Locate the cell with the specified text and output its [x, y] center coordinate. 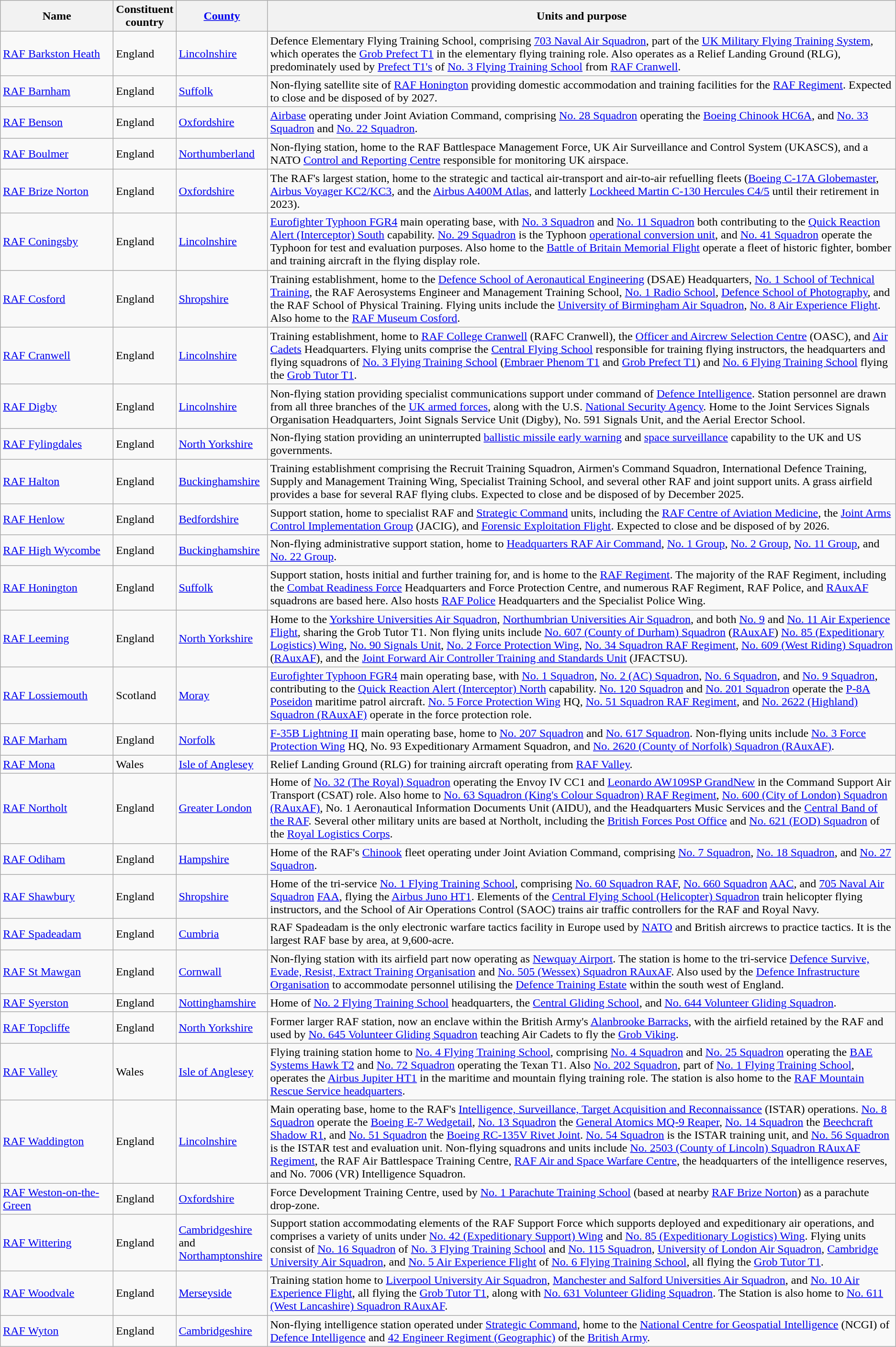
RAF Mona [57, 764]
RAF Woodvale [57, 1293]
Bedfordshire [222, 519]
RAF Spadeadam [57, 934]
RAF Leeming [57, 639]
Cumbria [222, 934]
RAF Shawbury [57, 896]
Non-flying station providing an uninterrupted ballistic missile early warning and space surveillance capability to the UK and US governments. [582, 443]
RAF Digby [57, 406]
Cornwall [222, 972]
Cambridgeshire [222, 1331]
Moray [222, 695]
RAF Coningsby [57, 241]
Name [57, 16]
RAF Henlow [57, 519]
RAF Valley [57, 1072]
Constituentcountry [145, 16]
RAF Lossiemouth [57, 695]
Home of the RAF's Chinook fleet operating under Joint Aviation Command, comprising No. 7 Squadron, No. 18 Squadron, and No. 27 Squadron. [582, 859]
RAF St Mawgan [57, 972]
RAF Barkston Heath [57, 54]
Cambridgeshire and Northamptonshire [222, 1243]
Relief Landing Ground (RLG) for training aircraft operating from RAF Valley. [582, 764]
Force Development Training Centre, used by No. 1 Parachute Training School (based at nearby RAF Brize Norton) as a parachute drop-zone. [582, 1198]
Home of No. 2 Flying Training School headquarters, the Central Gliding School, and No. 644 Volunteer Gliding Squadron. [582, 1003]
Hampshire [222, 859]
RAF Weston-on-the-Green [57, 1198]
RAF Wyton [57, 1331]
Units and purpose [582, 16]
RAF Syerston [57, 1003]
RAF Waddington [57, 1142]
RAF Brize Norton [57, 191]
Merseyside [222, 1293]
RAF Boulmer [57, 153]
County [222, 16]
RAF Topcliffe [57, 1028]
Northumberland [222, 153]
RAF Cranwell [57, 355]
RAF Cosford [57, 299]
RAF Northolt [57, 808]
Scotland [145, 695]
RAF Wittering [57, 1243]
RAF Odiham [57, 859]
RAF Barnham [57, 91]
Nottinghamshire [222, 1003]
Non-flying administrative support station, home to Headquarters RAF Air Command, No. 1 Group, No. 2 Group, No. 11 Group, and No. 22 Group. [582, 551]
RAF Marham [57, 739]
RAF Benson [57, 123]
RAF Halton [57, 481]
RAF Honington [57, 588]
Greater London [222, 808]
Norfolk [222, 739]
RAF Fylingdales [57, 443]
RAF High Wycombe [57, 551]
